Identify which cell holds the provided text, then report its [x, y] central coordinate. 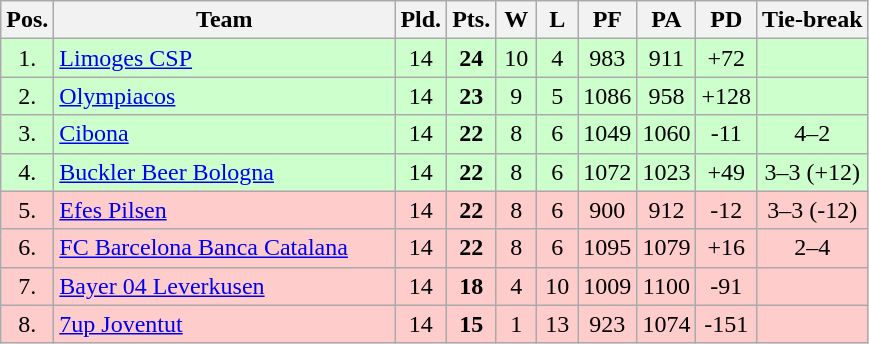
4. [28, 172]
4–2 [813, 134]
Pts. [472, 20]
-151 [726, 324]
900 [608, 210]
+128 [726, 96]
1. [28, 58]
1009 [608, 286]
FC Barcelona Banca Catalana [224, 248]
1100 [666, 286]
5 [558, 96]
1074 [666, 324]
1023 [666, 172]
911 [666, 58]
18 [472, 286]
1 [516, 324]
24 [472, 58]
2. [28, 96]
5. [28, 210]
-11 [726, 134]
983 [608, 58]
+16 [726, 248]
1079 [666, 248]
3–3 (+12) [813, 172]
Efes Pilsen [224, 210]
L [558, 20]
1095 [608, 248]
+49 [726, 172]
-12 [726, 210]
1072 [608, 172]
Bayer 04 Leverkusen [224, 286]
Tie-break [813, 20]
1049 [608, 134]
7. [28, 286]
7up Joventut [224, 324]
PA [666, 20]
3. [28, 134]
6. [28, 248]
-91 [726, 286]
8. [28, 324]
Olympiacos [224, 96]
Limoges CSP [224, 58]
1060 [666, 134]
9 [516, 96]
Buckler Beer Bologna [224, 172]
23 [472, 96]
1086 [608, 96]
3–3 (-12) [813, 210]
Team [224, 20]
2–4 [813, 248]
W [516, 20]
+72 [726, 58]
PD [726, 20]
13 [558, 324]
Pos. [28, 20]
PF [608, 20]
958 [666, 96]
912 [666, 210]
Pld. [421, 20]
923 [608, 324]
15 [472, 324]
Cibona [224, 134]
